Determine the (X, Y) coordinate at the center of the cell enclosing the given text.  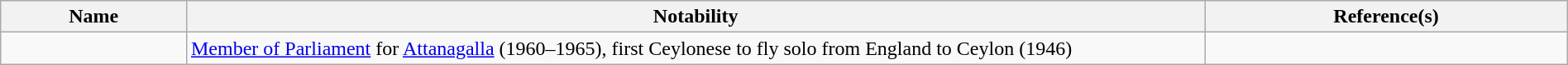
Name (94, 17)
Member of Parliament for Attanagalla (1960–1965), first Ceylonese to fly solo from England to Ceylon (1946) (695, 48)
Notability (695, 17)
Reference(s) (1386, 17)
